Extract the (x, y) coordinate from the center of the cell holding the provided text.  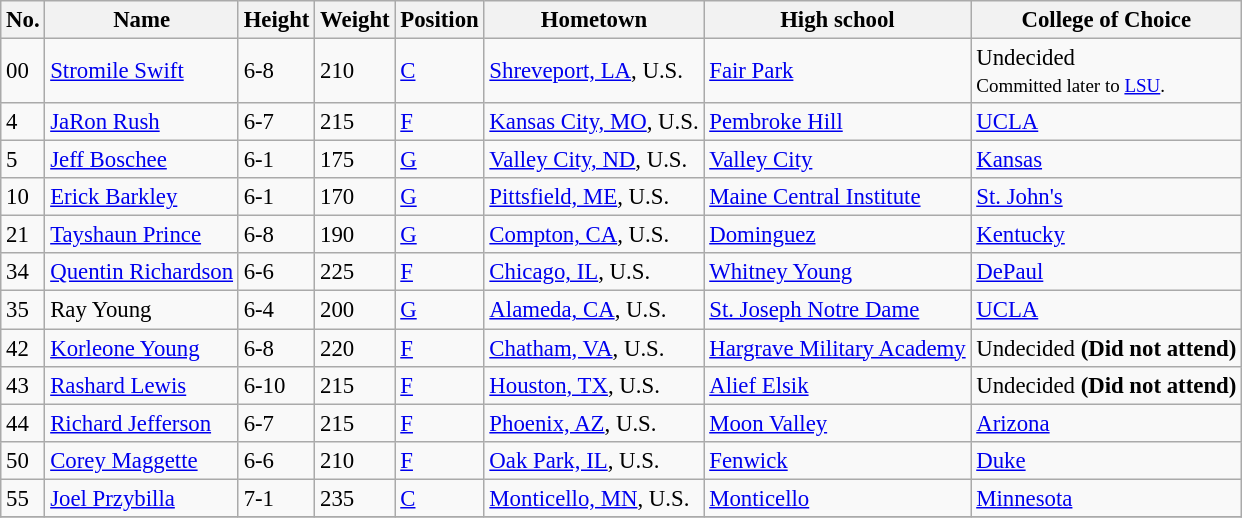
Pembroke Hill (838, 122)
Moon Valley (838, 423)
Pittsfield, ME, U.S. (594, 197)
Tayshaun Prince (142, 235)
Fair Park (838, 72)
44 (23, 423)
Dominguez (838, 235)
Chatham, VA, U.S. (594, 348)
Name (142, 20)
Whitney Young (838, 273)
Monticello, MN, U.S. (594, 498)
Stromile Swift (142, 72)
Kansas (1106, 160)
Erick Barkley (142, 197)
Ray Young (142, 310)
Alameda, CA, U.S. (594, 310)
Hometown (594, 20)
225 (355, 273)
St. Joseph Notre Dame (838, 310)
5 (23, 160)
175 (355, 160)
Phoenix, AZ, U.S. (594, 423)
7-1 (276, 498)
Kansas City, MO, U.S. (594, 122)
Minnesota (1106, 498)
4 (23, 122)
Monticello (838, 498)
10 (23, 197)
Rashard Lewis (142, 385)
42 (23, 348)
Quentin Richardson (142, 273)
Valley City (838, 160)
Fenwick (838, 460)
6-10 (276, 385)
50 (23, 460)
Position (440, 20)
190 (355, 235)
Height (276, 20)
6-4 (276, 310)
Compton, CA, U.S. (594, 235)
Corey Maggette (142, 460)
St. John's (1106, 197)
55 (23, 498)
Kentucky (1106, 235)
Chicago, IL, U.S. (594, 273)
JaRon Rush (142, 122)
00 (23, 72)
Jeff Boschee (142, 160)
High school (838, 20)
Arizona (1106, 423)
Oak Park, IL, U.S. (594, 460)
220 (355, 348)
43 (23, 385)
21 (23, 235)
200 (355, 310)
Alief Elsik (838, 385)
Weight (355, 20)
170 (355, 197)
Shreveport, LA, U.S. (594, 72)
College of Choice (1106, 20)
34 (23, 273)
35 (23, 310)
Richard Jefferson (142, 423)
Houston, TX, U.S. (594, 385)
Korleone Young (142, 348)
Hargrave Military Academy (838, 348)
No. (23, 20)
Duke (1106, 460)
Maine Central Institute (838, 197)
235 (355, 498)
UndecidedCommitted later to LSU. (1106, 72)
Joel Przybilla (142, 498)
DePaul (1106, 273)
Valley City, ND, U.S. (594, 160)
